Find where the given text appears and provide that cell's center as (X, Y) coordinate. 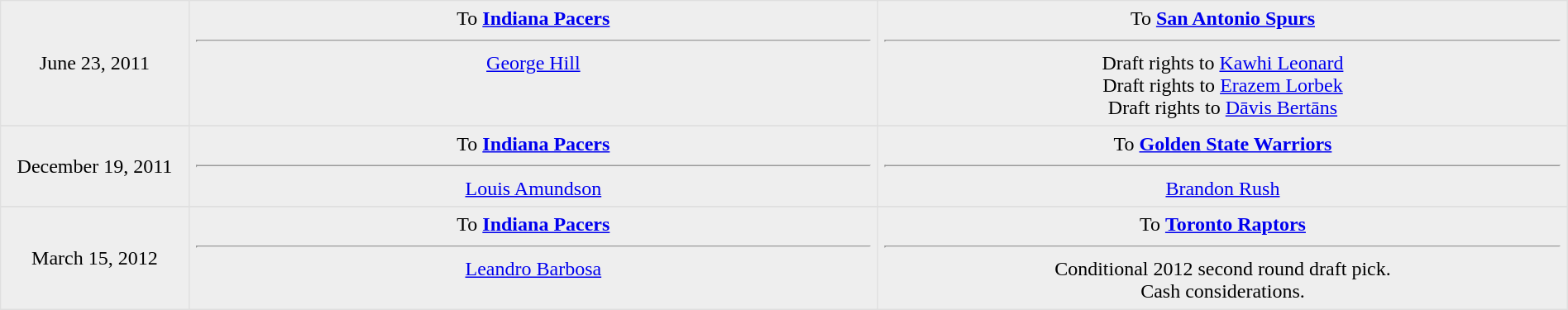
To Golden State WarriorsBrandon Rush (1223, 166)
To Indiana PacersGeorge Hill (533, 64)
To San Antonio SpursDraft rights to Kawhi LeonardDraft rights to Erazem LorbekDraft rights to Dāvis Bertāns (1223, 64)
To Indiana PacersLouis Amundson (533, 166)
March 15, 2012 (94, 258)
December 19, 2011 (94, 166)
To Toronto RaptorsConditional 2012 second round draft pick.Cash considerations. (1223, 258)
June 23, 2011 (94, 64)
To Indiana PacersLeandro Barbosa (533, 258)
